Provide the (x, y) coordinate of the cell's center where the given text is located.  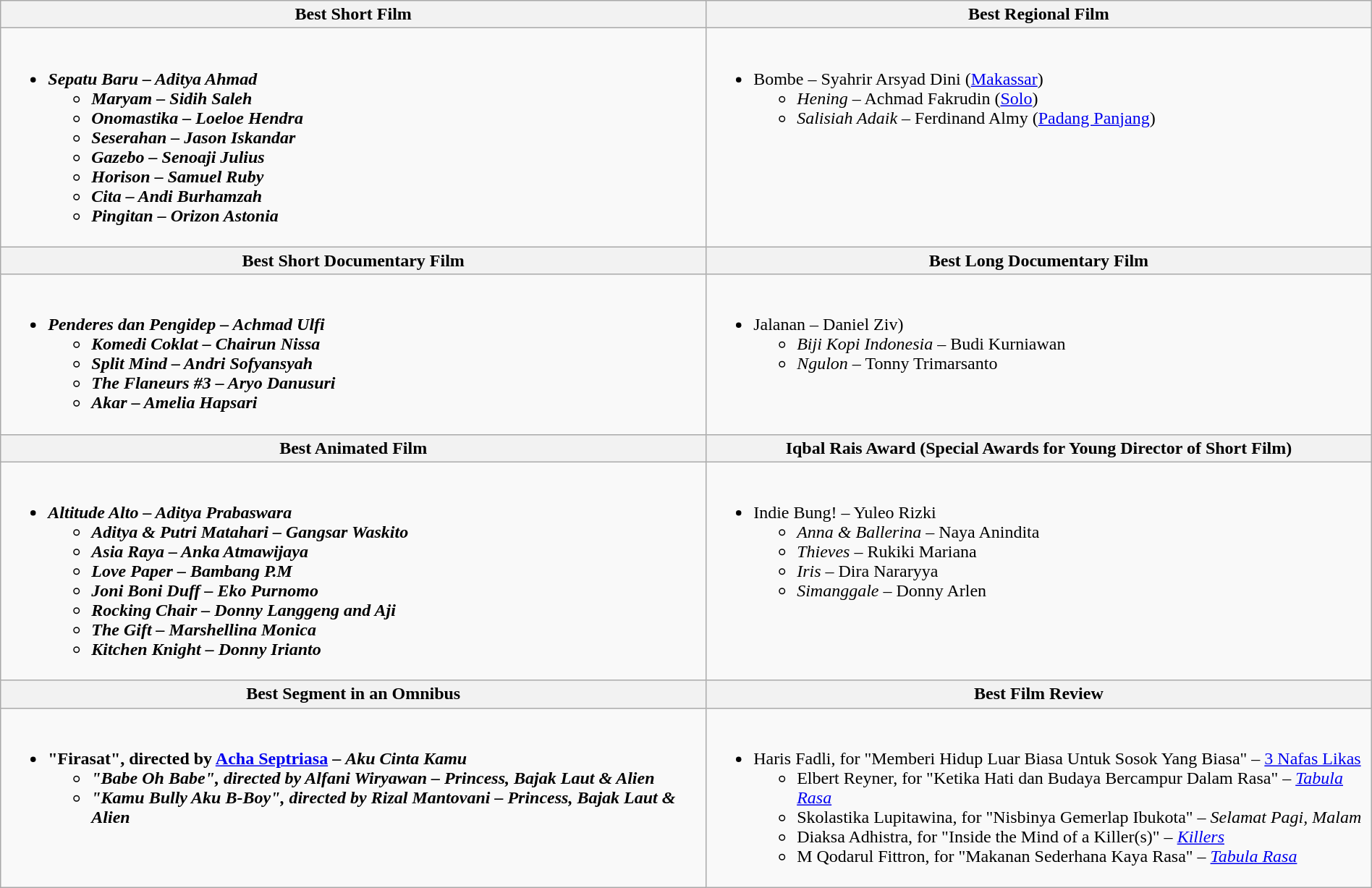
Jalanan – Daniel Ziv)Biji Kopi Indonesia – Budi KurniawanNgulon – Tonny Trimarsanto (1039, 355)
Best Long Documentary Film (1039, 261)
Iqbal Rais Award (Special Awards for Young Director of Short Film) (1039, 448)
Penderes dan Pengidep – Achmad UlfiKomedi Coklat – Chairun NissaSplit Mind – Andri SofyansyahThe Flaneurs #3 – Aryo DanusuriAkar – Amelia Hapsari (353, 355)
Best Film Review (1039, 694)
Bombe – Syahrir Arsyad Dini (Makassar)Hening – Achmad Fakrudin (Solo)Salisiah Adaik – Ferdinand Almy (Padang Panjang) (1039, 138)
Indie Bung! – Yuleo RizkiAnna & Ballerina – Naya AninditaThieves – Rukiki MarianaIris – Dira NararyyaSimanggale – Donny Arlen (1039, 571)
Best Segment in an Omnibus (353, 694)
Best Short Documentary Film (353, 261)
Best Short Film (353, 14)
Best Regional Film (1039, 14)
Best Animated Film (353, 448)
